Identify which cell holds the provided text, then report its [x, y] central coordinate. 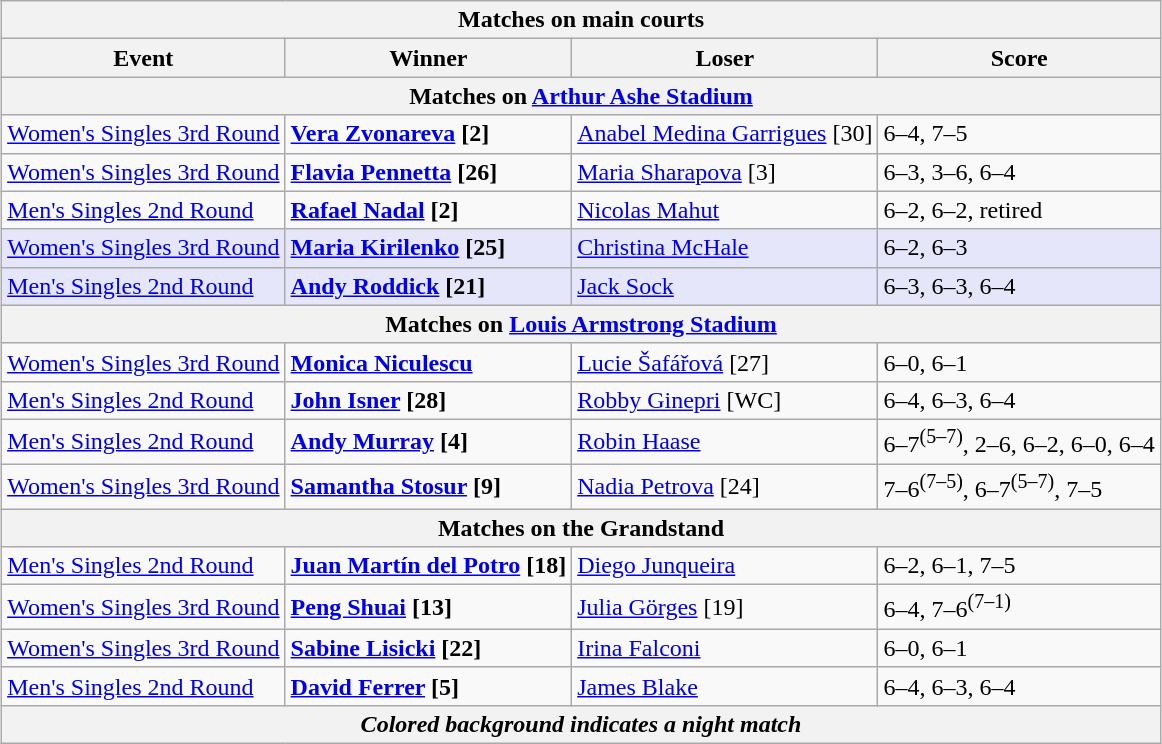
Irina Falconi [725, 648]
Nadia Petrova [24] [725, 486]
Lucie Šafářová [27] [725, 362]
Matches on Louis Armstrong Stadium [582, 324]
James Blake [725, 686]
Robin Haase [725, 442]
Jack Sock [725, 286]
6–2, 6–3 [1019, 248]
Matches on Arthur Ashe Stadium [582, 96]
6–3, 6–3, 6–4 [1019, 286]
7–6(7–5), 6–7(5–7), 7–5 [1019, 486]
6–3, 3–6, 6–4 [1019, 172]
Diego Junqueira [725, 566]
Loser [725, 58]
Sabine Lisicki [22] [428, 648]
6–7(5–7), 2–6, 6–2, 6–0, 6–4 [1019, 442]
Christina McHale [725, 248]
Robby Ginepri [WC] [725, 400]
6–2, 6–1, 7–5 [1019, 566]
Colored background indicates a night match [582, 724]
Peng Shuai [13] [428, 608]
6–4, 7–5 [1019, 134]
Julia Görges [19] [725, 608]
Nicolas Mahut [725, 210]
Monica Niculescu [428, 362]
Flavia Pennetta [26] [428, 172]
Matches on the Grandstand [582, 528]
Winner [428, 58]
Andy Murray [4] [428, 442]
Juan Martín del Potro [18] [428, 566]
Event [144, 58]
6–4, 7–6(7–1) [1019, 608]
David Ferrer [5] [428, 686]
Score [1019, 58]
Rafael Nadal [2] [428, 210]
Anabel Medina Garrigues [30] [725, 134]
Samantha Stosur [9] [428, 486]
Vera Zvonareva [2] [428, 134]
John Isner [28] [428, 400]
Matches on main courts [582, 20]
Andy Roddick [21] [428, 286]
Maria Kirilenko [25] [428, 248]
6–2, 6–2, retired [1019, 210]
Maria Sharapova [3] [725, 172]
